Scan for the cell matching the given text and deliver its [x, y] coordinate at center. 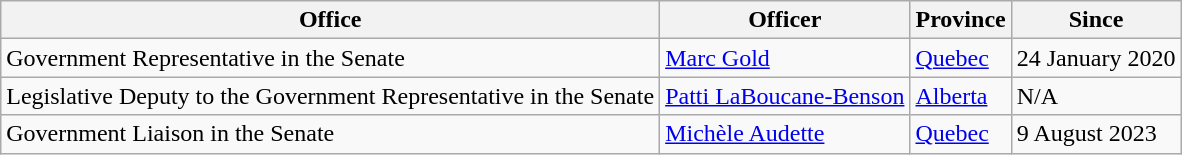
Government Representative in the Senate [330, 58]
Michèle Audette [785, 134]
Province [960, 20]
24 January 2020 [1096, 58]
Since [1096, 20]
Government Liaison in the Senate [330, 134]
Patti LaBoucane-Benson [785, 96]
Alberta [960, 96]
Officer [785, 20]
Office [330, 20]
N/A [1096, 96]
9 August 2023 [1096, 134]
Marc Gold [785, 58]
Legislative Deputy to the Government Representative in the Senate [330, 96]
